Output the (x, y) coordinate of the center of the cell containing the given text.  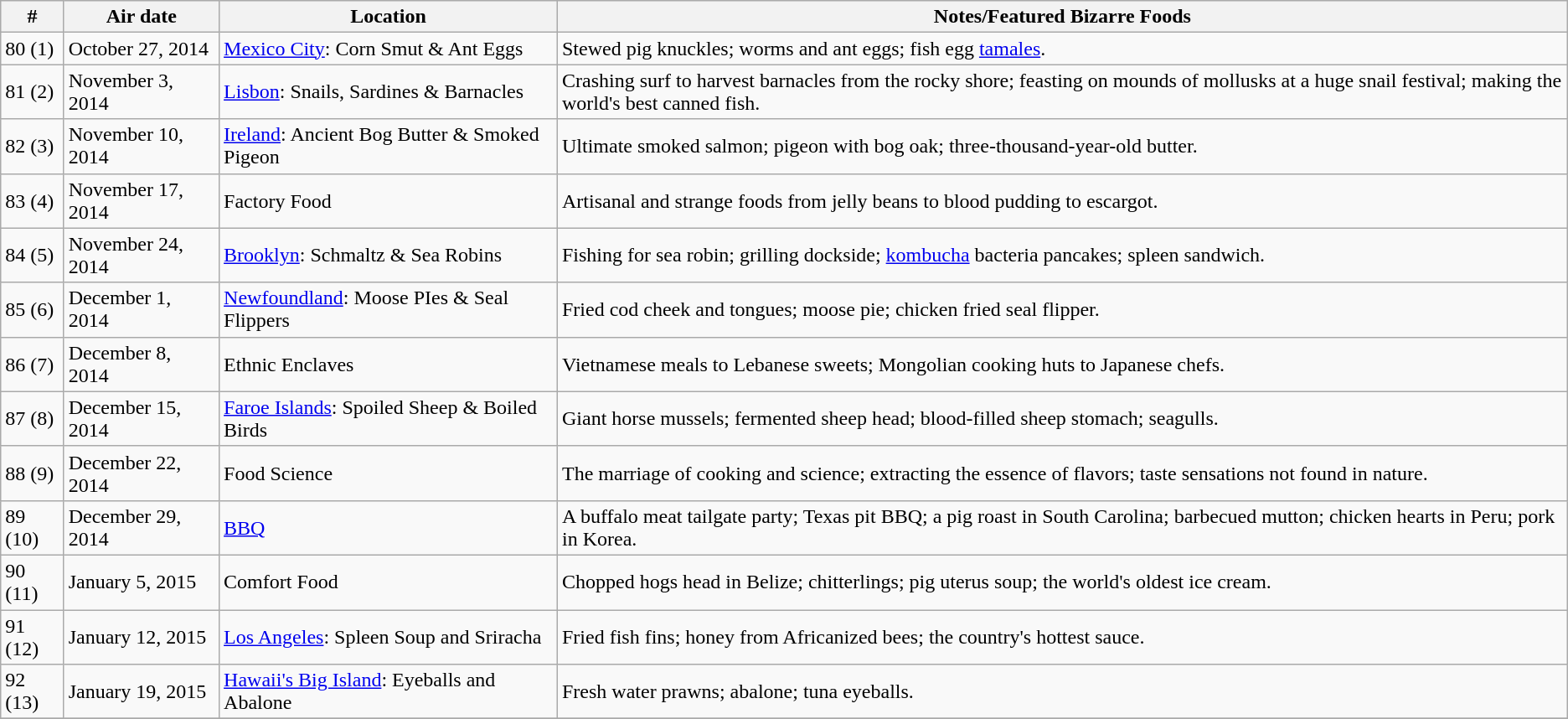
Air date (141, 17)
Mexico City: Corn Smut & Ant Eggs (389, 49)
Lisbon: Snails, Sardines & Barnacles (389, 92)
Fresh water prawns; abalone; tuna eyeballs. (1062, 692)
Brooklyn: Schmaltz & Sea Robins (389, 255)
Comfort Food (389, 582)
Fried cod cheek and tongues; moose pie; chicken fried seal flipper. (1062, 310)
BBQ (389, 528)
Faroe Islands: Spoiled Sheep & Boiled Birds (389, 419)
December 22, 2014 (141, 473)
January 19, 2015 (141, 692)
Newfoundland: Moose PIes & Seal Flippers (389, 310)
82 (3) (32, 146)
December 1, 2014 (141, 310)
87 (8) (32, 419)
December 29, 2014 (141, 528)
89 (10) (32, 528)
Stewed pig knuckles; worms and ant eggs; fish egg tamales. (1062, 49)
Notes/Featured Bizarre Foods (1062, 17)
January 12, 2015 (141, 637)
81 (2) (32, 92)
October 27, 2014 (141, 49)
Fishing for sea robin; grilling dockside; kombucha bacteria pancakes; spleen sandwich. (1062, 255)
Vietnamese meals to Lebanese sweets; Mongolian cooking huts to Japanese chefs. (1062, 364)
Factory Food (389, 201)
85 (6) (32, 310)
Ethnic Enclaves (389, 364)
Food Science (389, 473)
86 (7) (32, 364)
Hawaii's Big Island: Eyeballs and Abalone (389, 692)
A buffalo meat tailgate party; Texas pit BBQ; a pig roast in South Carolina; barbecued mutton; chicken hearts in Peru; pork in Korea. (1062, 528)
November 24, 2014 (141, 255)
November 3, 2014 (141, 92)
November 17, 2014 (141, 201)
Location (389, 17)
November 10, 2014 (141, 146)
December 8, 2014 (141, 364)
Ultimate smoked salmon; pigeon with bog oak; three-thousand-year-old butter. (1062, 146)
Chopped hogs head in Belize; chitterlings; pig uterus soup; the world's oldest ice cream. (1062, 582)
83 (4) (32, 201)
91 (12) (32, 637)
84 (5) (32, 255)
December 15, 2014 (141, 419)
The marriage of cooking and science; extracting the essence of flavors; taste sensations not found in nature. (1062, 473)
Artisanal and strange foods from jelly beans to blood pudding to escargot. (1062, 201)
January 5, 2015 (141, 582)
88 (9) (32, 473)
Giant horse mussels; fermented sheep head; blood-filled sheep stomach; seagulls. (1062, 419)
Ireland: Ancient Bog Butter & Smoked Pigeon (389, 146)
Los Angeles: Spleen Soup and Sriracha (389, 637)
92 (13) (32, 692)
80 (1) (32, 49)
# (32, 17)
Fried fish fins; honey from Africanized bees; the country's hottest sauce. (1062, 637)
90 (11) (32, 582)
